Identify which cell holds the provided text, then report its [x, y] central coordinate. 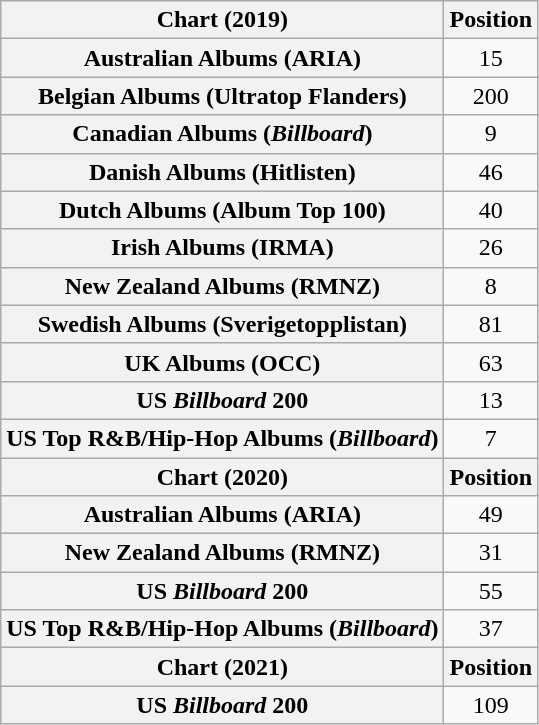
Chart (2019) [222, 20]
Danish Albums (Hitlisten) [222, 172]
200 [491, 96]
63 [491, 362]
Dutch Albums (Album Top 100) [222, 210]
46 [491, 172]
Belgian Albums (Ultratop Flanders) [222, 96]
81 [491, 324]
9 [491, 134]
7 [491, 438]
49 [491, 515]
55 [491, 591]
40 [491, 210]
Canadian Albums (Billboard) [222, 134]
Chart (2020) [222, 477]
15 [491, 58]
37 [491, 629]
Swedish Albums (Sverigetopplistan) [222, 324]
UK Albums (OCC) [222, 362]
13 [491, 400]
8 [491, 286]
31 [491, 553]
109 [491, 705]
26 [491, 248]
Chart (2021) [222, 667]
Irish Albums (IRMA) [222, 248]
